Detect which cell encompasses the target text, then output its [x, y] center coordinate. 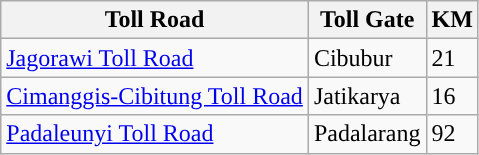
Cibubur [367, 58]
Cimanggis-Cibitung Toll Road [155, 96]
Jagorawi Toll Road [155, 58]
Toll Road [155, 20]
Padaleunyi Toll Road [155, 134]
16 [452, 96]
KM [452, 20]
Padalarang [367, 134]
Jatikarya [367, 96]
92 [452, 134]
Toll Gate [367, 20]
21 [452, 58]
